Pinpoint the cell where the given text exists, returning its [X, Y] midpoint coordinate. 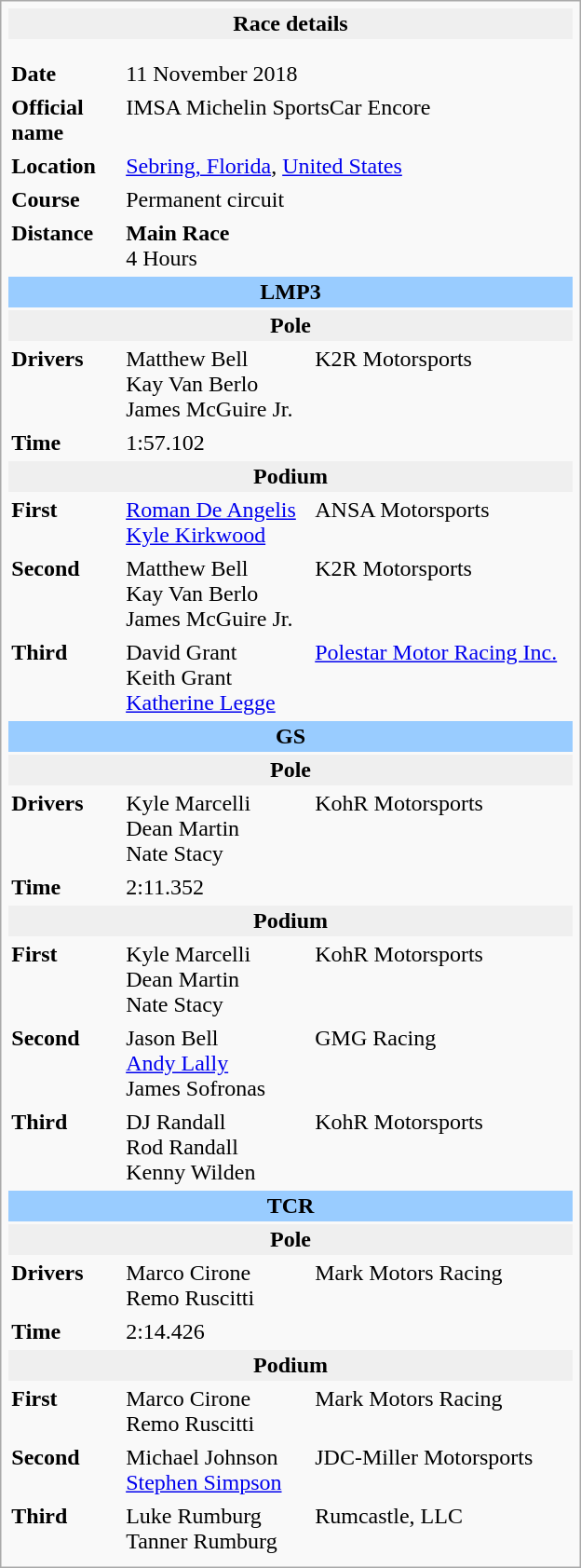
Sebring, Florida, United States [348, 166]
David Grant Keith Grant Katherine Legge [216, 678]
GS [290, 736]
ANSA Motorsports [441, 523]
Polestar Motor Racing Inc. [441, 678]
Official name [64, 120]
LMP3 [290, 293]
Jason Bell Andy Lally James Sofronas [216, 1064]
Race details [290, 24]
2:11.352 [348, 887]
1:57.102 [348, 443]
Michael Johnson Stephen Simpson [216, 1470]
Luke Rumburg Tanner Rumburg [216, 1529]
Location [64, 166]
GMG Racing [441, 1064]
Roman De Angelis Kyle Kirkwood [216, 523]
Date [64, 75]
Course [64, 199]
DJ Randall Rod Randall Kenny Wilden [216, 1148]
Rumcastle, LLC [441, 1529]
Permanent circuit [348, 199]
JDC-Miller Motorsports [441, 1470]
TCR [290, 1206]
2:14.426 [348, 1332]
Main Race4 Hours [348, 246]
Distance [64, 246]
IMSA Michelin SportsCar Encore [348, 120]
11 November 2018 [216, 75]
